Find where the given text appears and provide that cell's center as [X, Y] coordinate. 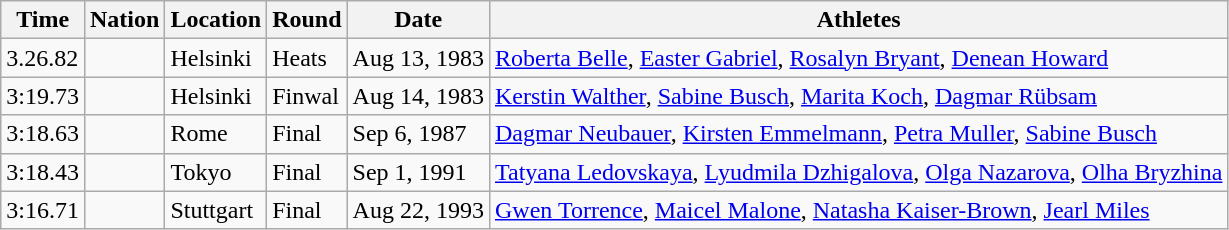
Heats [307, 58]
Round [307, 20]
Aug 13, 1983 [418, 58]
Rome [216, 134]
3:19.73 [43, 96]
Tokyo [216, 172]
3:16.71 [43, 210]
Time [43, 20]
Kerstin Walther, Sabine Busch, Marita Koch, Dagmar Rübsam [858, 96]
Finwal [307, 96]
Location [216, 20]
Nation [124, 20]
Sep 6, 1987 [418, 134]
3:18.43 [43, 172]
Athletes [858, 20]
Gwen Torrence, Maicel Malone, Natasha Kaiser-Brown, Jearl Miles [858, 210]
Sep 1, 1991 [418, 172]
Aug 14, 1983 [418, 96]
Date [418, 20]
Stuttgart [216, 210]
Tatyana Ledovskaya, Lyudmila Dzhigalova, Olga Nazarova, Olha Bryzhina [858, 172]
3:18.63 [43, 134]
Roberta Belle, Easter Gabriel, Rosalyn Bryant, Denean Howard [858, 58]
Aug 22, 1993 [418, 210]
3.26.82 [43, 58]
Dagmar Neubauer, Kirsten Emmelmann, Petra Muller, Sabine Busch [858, 134]
